Capture the cell that displays the provided text and extract its [X, Y] central coordinate. 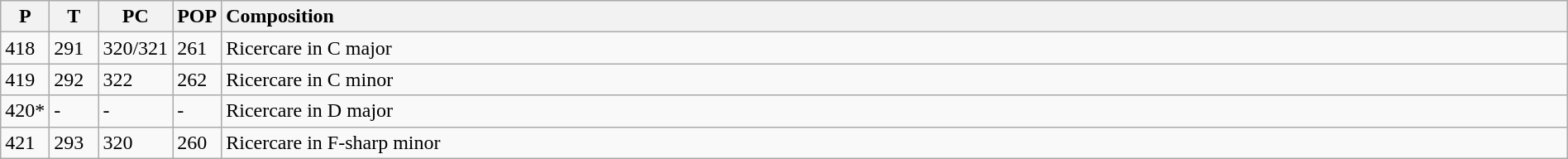
PC [136, 17]
291 [74, 48]
Ricercare in C minor [895, 79]
POP [197, 17]
419 [25, 79]
T [74, 17]
320 [136, 142]
261 [197, 48]
421 [25, 142]
292 [74, 79]
420* [25, 111]
Ricercare in D major [895, 111]
322 [136, 79]
Ricercare in C major [895, 48]
P [25, 17]
418 [25, 48]
293 [74, 142]
Ricercare in F-sharp minor [895, 142]
260 [197, 142]
320/321 [136, 48]
262 [197, 79]
Composition [895, 17]
